Search for the cell housing the specified text and yield its (x, y) center coordinate. 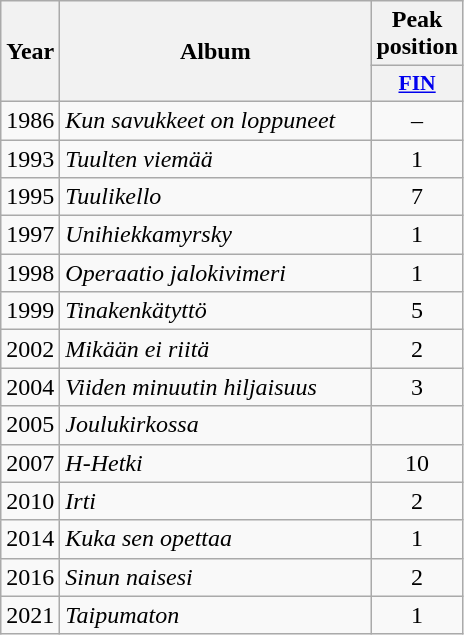
Year (30, 52)
Joulukirkossa (216, 425)
Operaatio jalokivimeri (216, 273)
1997 (30, 235)
Kuka sen opettaa (216, 539)
10 (417, 463)
2005 (30, 425)
Taipumaton (216, 615)
Tinakenkätyttö (216, 311)
7 (417, 197)
1993 (30, 159)
3 (417, 387)
1986 (30, 120)
2010 (30, 501)
1998 (30, 273)
Tuulikello (216, 197)
2004 (30, 387)
Peak position (417, 34)
2014 (30, 539)
1995 (30, 197)
FIN (417, 84)
Tuulten viemää (216, 159)
– (417, 120)
2016 (30, 577)
1999 (30, 311)
Unihiekkamyrsky (216, 235)
H-Hetki (216, 463)
Kun savukkeet on loppuneet (216, 120)
Album (216, 52)
Irti (216, 501)
5 (417, 311)
2002 (30, 349)
2021 (30, 615)
Mikään ei riitä (216, 349)
Viiden minuutin hiljaisuus (216, 387)
Sinun naisesi (216, 577)
2007 (30, 463)
